From the cell containing the given text, extract its center point as (X, Y) coordinate. 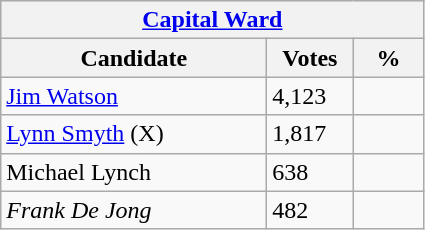
638 (310, 172)
Jim Watson (134, 96)
Capital Ward (212, 20)
% (388, 58)
482 (310, 210)
1,817 (310, 134)
Candidate (134, 58)
Votes (310, 58)
Lynn Smyth (X) (134, 134)
Michael Lynch (134, 172)
4,123 (310, 96)
Frank De Jong (134, 210)
